Extract the (X, Y) coordinate from the center of the cell holding the provided text.  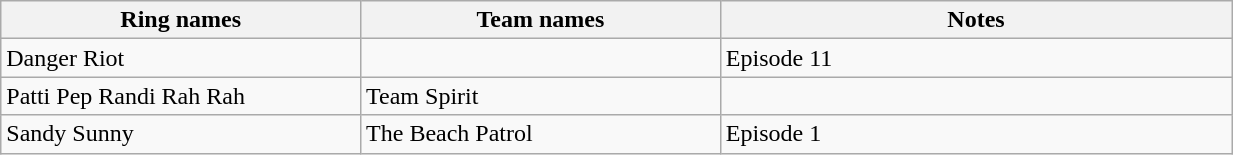
Patti Pep Randi Rah Rah (181, 96)
Danger Riot (181, 58)
Team names (541, 20)
Episode 1 (976, 134)
Episode 11 (976, 58)
Notes (976, 20)
The Beach Patrol (541, 134)
Ring names (181, 20)
Team Spirit (541, 96)
Sandy Sunny (181, 134)
